Provide the [X, Y] coordinate of the cell's center where the given text is located.  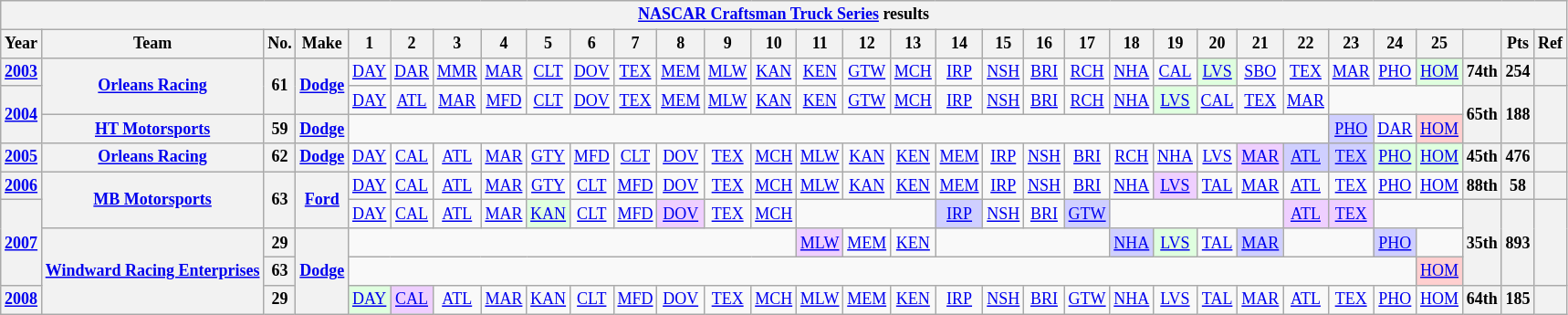
14 [959, 44]
9 [727, 44]
Team [152, 44]
59 [279, 128]
2007 [22, 243]
4 [504, 44]
7 [635, 44]
2003 [22, 71]
Ford [322, 200]
Pts [1518, 44]
15 [1004, 44]
Ref [1551, 44]
185 [1518, 299]
25 [1440, 44]
74th [1482, 71]
2004 [22, 114]
21 [1260, 44]
2 [413, 44]
476 [1518, 157]
NASCAR Craftsman Truck Series results [784, 15]
62 [279, 157]
16 [1044, 44]
254 [1518, 71]
No. [279, 44]
18 [1132, 44]
8 [681, 44]
58 [1518, 186]
HT Motorsports [152, 128]
23 [1351, 44]
2006 [22, 186]
1 [370, 44]
2005 [22, 157]
SBO [1260, 71]
61 [279, 86]
10 [774, 44]
MMR [456, 71]
24 [1395, 44]
20 [1218, 44]
11 [820, 44]
12 [867, 44]
13 [914, 44]
22 [1306, 44]
2008 [22, 299]
19 [1176, 44]
Year [22, 44]
64th [1482, 299]
5 [549, 44]
Windward Racing Enterprises [152, 271]
65th [1482, 114]
Make [322, 44]
6 [591, 44]
188 [1518, 114]
45th [1482, 157]
3 [456, 44]
MB Motorsports [152, 200]
35th [1482, 243]
17 [1087, 44]
88th [1482, 186]
893 [1518, 243]
